Pinpoint the cell where the given text exists, returning its [x, y] midpoint coordinate. 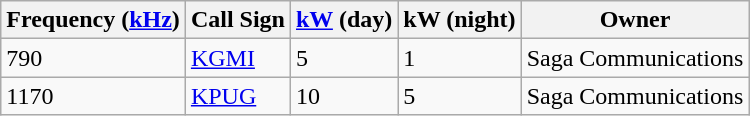
Frequency (kHz) [94, 20]
kW (day) [344, 20]
Call Sign [238, 20]
kW (night) [460, 20]
KGMI [238, 58]
Owner [635, 20]
790 [94, 58]
1 [460, 58]
1170 [94, 96]
KPUG [238, 96]
10 [344, 96]
